Capture the cell that displays the provided text and extract its (X, Y) central coordinate. 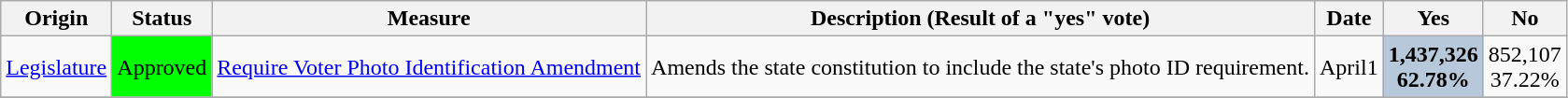
Measure (430, 19)
Status (162, 19)
Description (Result of a "yes" vote) (981, 19)
Date (1349, 19)
Origin (56, 19)
No (1524, 19)
Yes (1433, 19)
1,437,32662.78% (1433, 67)
Require Voter Photo Identification Amendment (430, 67)
Legislature (56, 67)
852,10737.22% (1524, 67)
Amends the state constitution to include the state's photo ID requirement. (981, 67)
Approved (162, 67)
April1 (1349, 67)
